Capture the cell that displays the provided text and extract its (x, y) central coordinate. 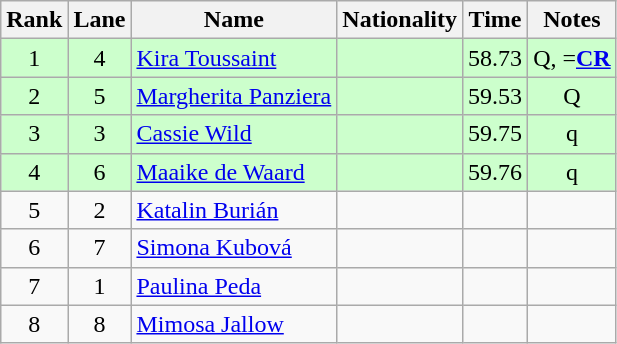
59.75 (496, 134)
Kira Toussaint (234, 58)
Rank (34, 20)
Name (234, 20)
Margherita Panziera (234, 96)
Time (496, 20)
59.53 (496, 96)
Cassie Wild (234, 134)
Mimosa Jallow (234, 324)
Nationality (400, 20)
Maaike de Waard (234, 172)
59.76 (496, 172)
Q, =CR (572, 58)
58.73 (496, 58)
Lane (100, 20)
Katalin Burián (234, 210)
Paulina Peda (234, 286)
Q (572, 96)
Notes (572, 20)
Simona Kubová (234, 248)
